Find where the given text appears and provide that cell's center as (X, Y) coordinate. 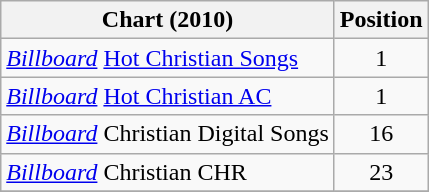
16 (381, 134)
Billboard Hot Christian AC (168, 96)
Billboard Hot Christian Songs (168, 58)
Position (381, 20)
Billboard Christian CHR (168, 172)
23 (381, 172)
Chart (2010) (168, 20)
Billboard Christian Digital Songs (168, 134)
